For the text-containing cell, return its midpoint in (X, Y) coordinate format. 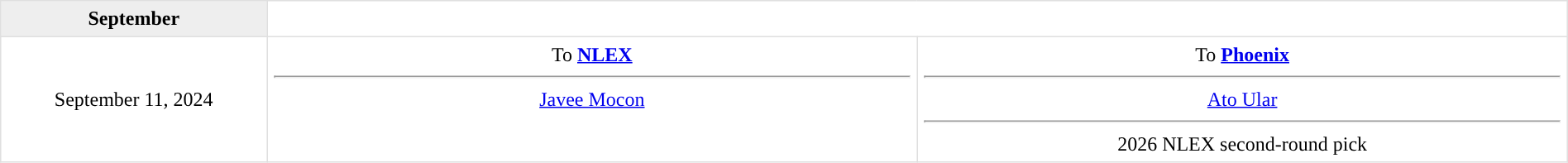
September 11, 2024 (134, 99)
September (134, 19)
To PhoenixAto Ular2026 NLEX second-round pick (1242, 99)
To NLEXJavee Mocon (592, 99)
